Return [X, Y] of the center of cell containing provided text 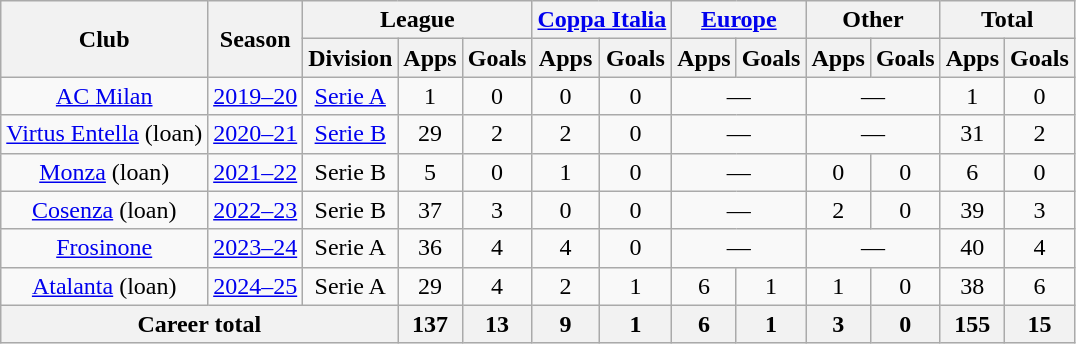
Division [350, 58]
Season [256, 39]
40 [972, 248]
Other [873, 20]
5 [430, 172]
Club [104, 39]
Total [1007, 20]
2024–25 [256, 286]
Coppa Italia [602, 20]
39 [972, 210]
137 [430, 324]
13 [497, 324]
Frosinone [104, 248]
League [418, 20]
2023–24 [256, 248]
31 [972, 134]
Europe [739, 20]
2021–22 [256, 172]
2020–21 [256, 134]
AC Milan [104, 96]
Monza (loan) [104, 172]
38 [972, 286]
Cosenza (loan) [104, 210]
36 [430, 248]
155 [972, 324]
Career total [200, 324]
37 [430, 210]
15 [1040, 324]
2022–23 [256, 210]
Virtus Entella (loan) [104, 134]
2019–20 [256, 96]
9 [566, 324]
Atalanta (loan) [104, 286]
